Locate the cell with the specified text and output its [x, y] center coordinate. 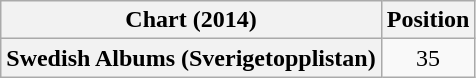
Position [428, 20]
Swedish Albums (Sverigetopplistan) [191, 58]
35 [428, 58]
Chart (2014) [191, 20]
